Identify which cell holds the provided text, then report its [x, y] central coordinate. 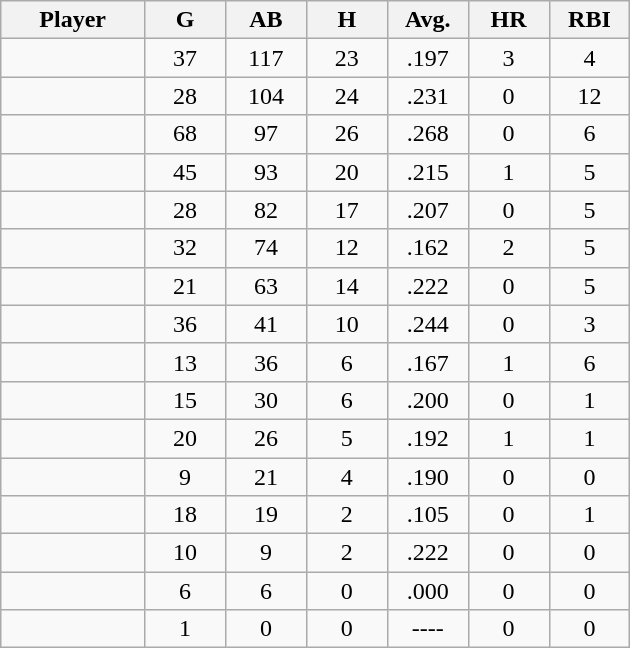
.197 [428, 58]
HR [508, 20]
RBI [590, 20]
32 [186, 248]
Player [73, 20]
30 [266, 400]
18 [186, 515]
.244 [428, 324]
97 [266, 134]
93 [266, 172]
104 [266, 96]
68 [186, 134]
.167 [428, 362]
G [186, 20]
37 [186, 58]
41 [266, 324]
14 [346, 286]
.207 [428, 210]
.231 [428, 96]
.162 [428, 248]
23 [346, 58]
.190 [428, 477]
---- [428, 629]
45 [186, 172]
AB [266, 20]
.215 [428, 172]
63 [266, 286]
13 [186, 362]
.200 [428, 400]
19 [266, 515]
.105 [428, 515]
74 [266, 248]
24 [346, 96]
.268 [428, 134]
H [346, 20]
82 [266, 210]
.000 [428, 591]
117 [266, 58]
15 [186, 400]
Avg. [428, 20]
17 [346, 210]
.192 [428, 438]
